Output the [x, y] coordinate of the center of the cell containing the given text.  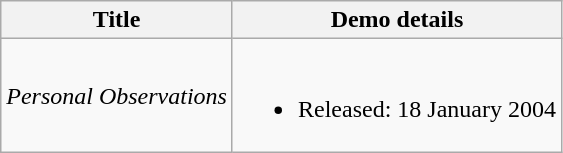
Demo details [396, 20]
Title [117, 20]
Released: 18 January 2004 [396, 96]
Personal Observations [117, 96]
